Identify which cell holds the provided text, then report its (X, Y) central coordinate. 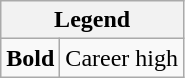
Career high (122, 58)
Legend (92, 20)
Bold (30, 58)
